Determine the [X, Y] coordinate at the center of the cell enclosing the given text.  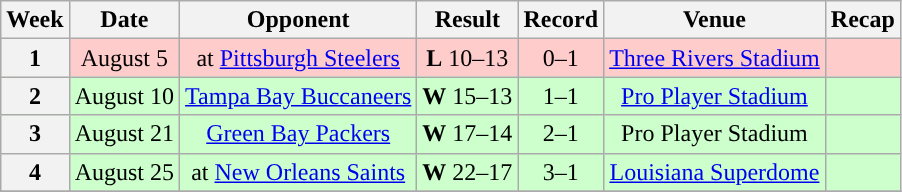
Record [561, 20]
Week [35, 20]
3–1 [561, 172]
2 [35, 96]
August 21 [124, 134]
August 10 [124, 96]
4 [35, 172]
1–1 [561, 96]
Louisiana Superdome [715, 172]
3 [35, 134]
L 10–13 [468, 58]
W 15–13 [468, 96]
2–1 [561, 134]
Recap [862, 20]
Opponent [298, 20]
0–1 [561, 58]
Venue [715, 20]
Date [124, 20]
Green Bay Packers [298, 134]
at New Orleans Saints [298, 172]
W 17–14 [468, 134]
August 25 [124, 172]
Three Rivers Stadium [715, 58]
August 5 [124, 58]
1 [35, 58]
W 22–17 [468, 172]
at Pittsburgh Steelers [298, 58]
Result [468, 20]
Tampa Bay Buccaneers [298, 96]
